For the text-containing cell, return its midpoint in [x, y] coordinate format. 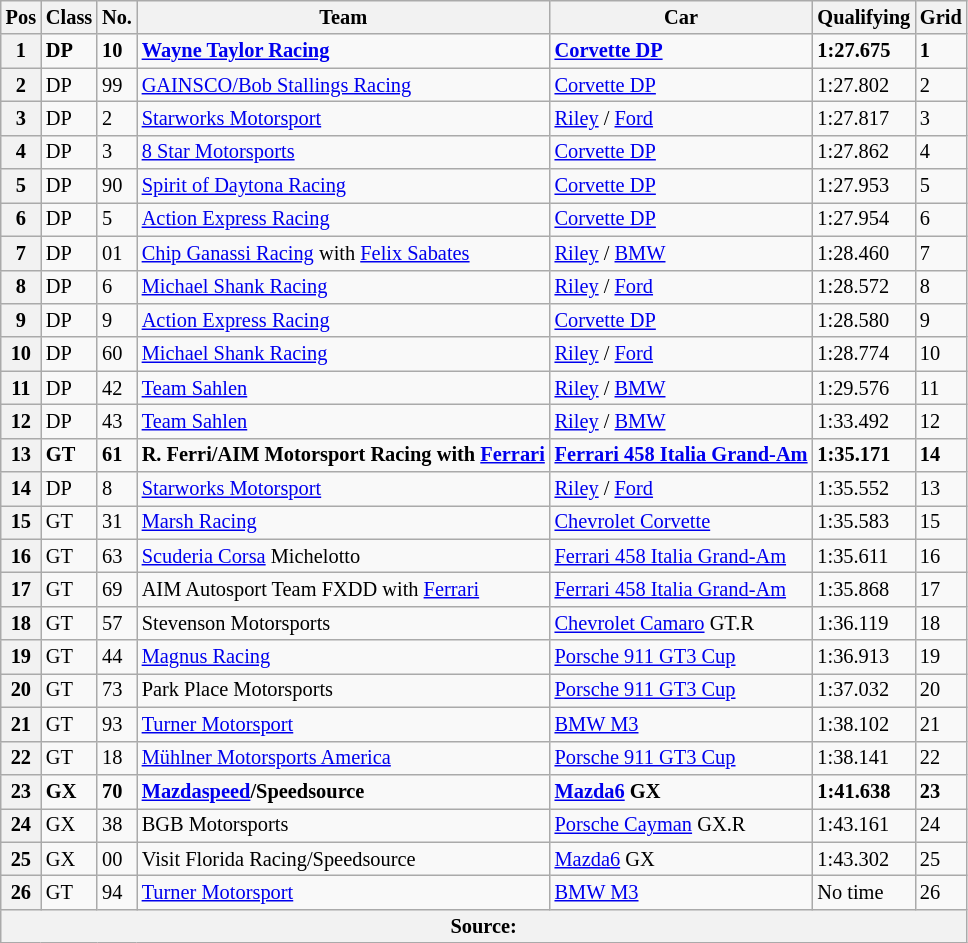
1:37.032 [864, 690]
01 [117, 253]
1:27.862 [864, 152]
BGB Motorsports [344, 825]
Chevrolet Corvette [682, 522]
Grid [941, 17]
43 [117, 421]
44 [117, 657]
1:35.868 [864, 589]
00 [117, 859]
60 [117, 354]
1:38.102 [864, 724]
1:36.119 [864, 623]
Mühlner Motorsports America [344, 758]
1:29.576 [864, 388]
1:35.552 [864, 489]
1:43.302 [864, 859]
Spirit of Daytona Racing [344, 186]
Chevrolet Camaro GT.R [682, 623]
Magnus Racing [344, 657]
1:27.954 [864, 219]
1:35.583 [864, 522]
Class [69, 17]
1:43.161 [864, 825]
1:27.802 [864, 85]
1:33.492 [864, 421]
31 [117, 522]
1:27.817 [864, 118]
Marsh Racing [344, 522]
No time [864, 892]
Pos [21, 17]
Wayne Taylor Racing [344, 51]
Park Place Motorsports [344, 690]
GAINSCO/Bob Stallings Racing [344, 85]
1:27.675 [864, 51]
99 [117, 85]
1:36.913 [864, 657]
70 [117, 791]
1:35.171 [864, 455]
Visit Florida Racing/Speedsource [344, 859]
61 [117, 455]
57 [117, 623]
42 [117, 388]
1:28.460 [864, 253]
R. Ferri/AIM Motorsport Racing with Ferrari [344, 455]
8 Star Motorsports [344, 152]
1:35.611 [864, 556]
1:28.774 [864, 354]
69 [117, 589]
AIM Autosport Team FXDD with Ferrari [344, 589]
1:28.572 [864, 287]
No. [117, 17]
1:38.141 [864, 758]
1:41.638 [864, 791]
Team [344, 17]
73 [117, 690]
Porsche Cayman GX.R [682, 825]
Car [682, 17]
Stevenson Motorsports [344, 623]
38 [117, 825]
Source: [484, 926]
Scuderia Corsa Michelotto [344, 556]
93 [117, 724]
Chip Ganassi Racing with Felix Sabates [344, 253]
94 [117, 892]
1:27.953 [864, 186]
63 [117, 556]
90 [117, 186]
Qualifying [864, 17]
Mazdaspeed/Speedsource [344, 791]
1:28.580 [864, 320]
